Extract the [x, y] coordinate from the center of the cell holding the provided text.  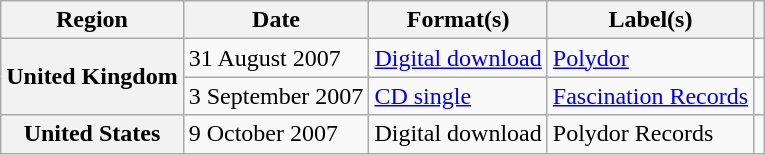
Fascination Records [650, 96]
Date [276, 20]
CD single [458, 96]
9 October 2007 [276, 134]
Label(s) [650, 20]
3 September 2007 [276, 96]
United Kingdom [92, 77]
United States [92, 134]
Format(s) [458, 20]
Polydor Records [650, 134]
Region [92, 20]
Polydor [650, 58]
31 August 2007 [276, 58]
